From the cell containing the given text, extract its center point as [X, Y] coordinate. 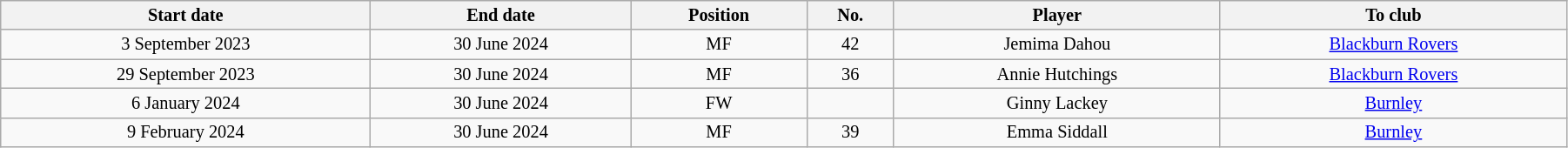
No. [850, 15]
FW [719, 103]
6 January 2024 [186, 103]
Jemima Dahou [1056, 44]
End date [501, 15]
Position [719, 15]
3 September 2023 [186, 44]
Ginny Lackey [1056, 103]
9 February 2024 [186, 132]
42 [850, 44]
36 [850, 74]
To club [1393, 15]
39 [850, 132]
Annie Hutchings [1056, 74]
Emma Siddall [1056, 132]
29 September 2023 [186, 74]
Player [1056, 15]
Start date [186, 15]
